Detect which cell encompasses the target text, then output its [X, Y] center coordinate. 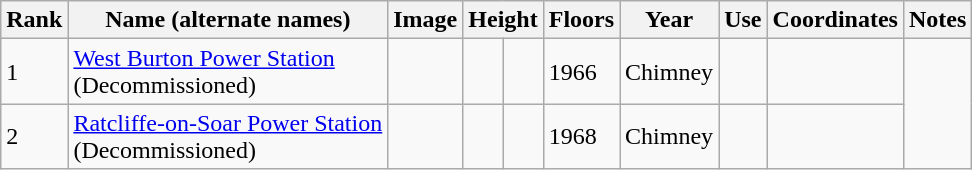
West Burton Power Station(Decommissioned) [228, 72]
Image [426, 20]
Floors [581, 20]
Ratcliffe-on-Soar Power Station(Decommissioned) [228, 136]
1 [34, 72]
Height [503, 20]
Notes [937, 20]
Rank [34, 20]
Name (alternate names) [228, 20]
1968 [581, 136]
Use [743, 20]
Coordinates [835, 20]
Year [670, 20]
2 [34, 136]
1966 [581, 72]
